Capture the cell that displays the provided text and extract its [X, Y] central coordinate. 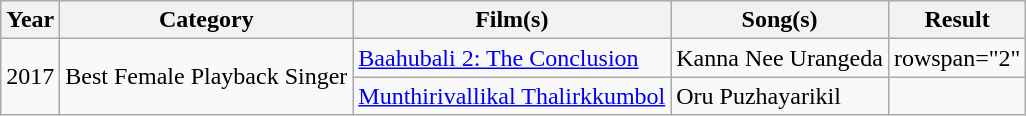
2017 [30, 77]
Year [30, 20]
Best Female Playback Singer [206, 77]
Result [957, 20]
rowspan="2" [957, 58]
Film(s) [512, 20]
Munthirivallikal Thalirkkumbol [512, 96]
Baahubali 2: The Conclusion [512, 58]
Song(s) [780, 20]
Kanna Nee Urangeda [780, 58]
Category [206, 20]
Oru Puzhayarikil [780, 96]
